From the cell containing the given text, extract its center point as (x, y) coordinate. 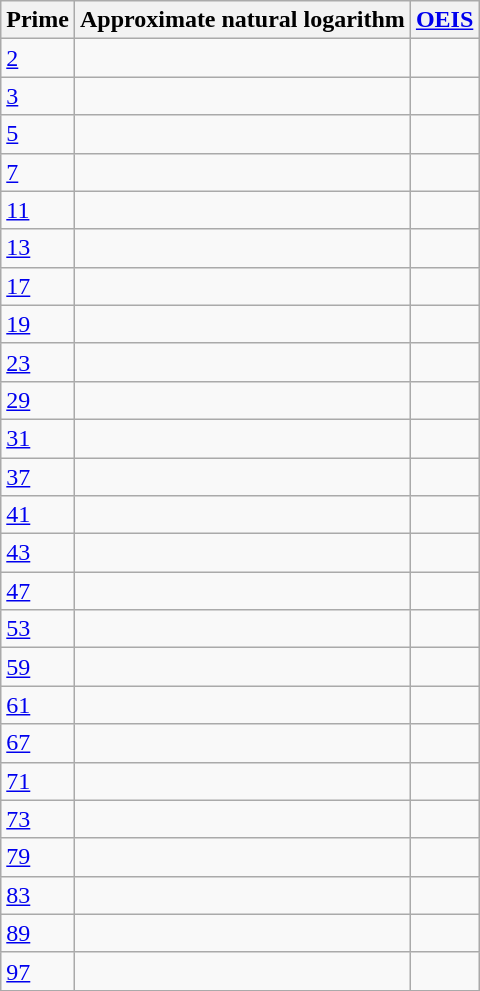
2 (38, 58)
Prime (38, 20)
41 (38, 515)
37 (38, 477)
61 (38, 705)
7 (38, 172)
59 (38, 667)
29 (38, 400)
5 (38, 134)
13 (38, 248)
47 (38, 591)
11 (38, 210)
23 (38, 362)
17 (38, 286)
71 (38, 781)
73 (38, 819)
OEIS (444, 20)
89 (38, 933)
83 (38, 895)
31 (38, 438)
43 (38, 553)
19 (38, 324)
79 (38, 857)
67 (38, 743)
97 (38, 971)
Approximate natural logarithm (242, 20)
53 (38, 629)
3 (38, 96)
